Detect which cell encompasses the target text, then output its [x, y] center coordinate. 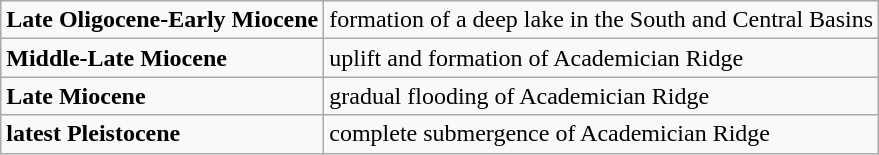
Late Miocene [162, 96]
Middle-Late Miocene [162, 58]
gradual flooding of Academician Ridge [602, 96]
complete submergence of Academician Ridge [602, 134]
latest Pleistocene [162, 134]
Late Oligocene-Early Miocene [162, 20]
formation of a deep lake in the South and Central Basins [602, 20]
uplift and formation of Academician Ridge [602, 58]
